Pinpoint the cell where the given text exists, returning its (X, Y) midpoint coordinate. 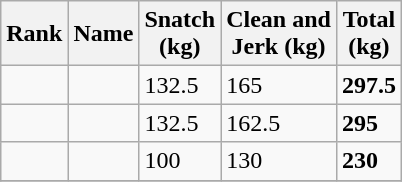
Snatch (kg) (180, 34)
130 (279, 161)
100 (180, 161)
Name (104, 34)
162.5 (279, 123)
230 (368, 161)
295 (368, 123)
297.5 (368, 85)
Total (kg) (368, 34)
Clean and Jerk (kg) (279, 34)
165 (279, 85)
Rank (34, 34)
